Provide the (X, Y) coordinate of the cell's center where the given text is located.  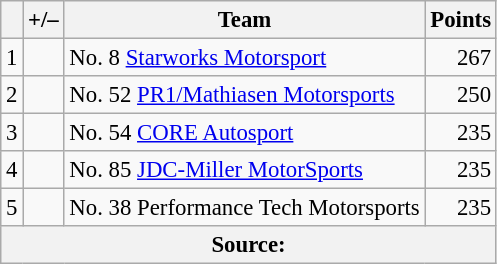
Team (244, 20)
4 (12, 170)
267 (460, 58)
No. 38 Performance Tech Motorsports (244, 208)
No. 52 PR1/Mathiasen Motorsports (244, 95)
Points (460, 20)
250 (460, 95)
No. 85 JDC-Miller MotorSports (244, 170)
5 (12, 208)
No. 54 CORE Autosport (244, 133)
+/– (44, 20)
2 (12, 95)
Source: (249, 245)
No. 8 Starworks Motorsport (244, 58)
1 (12, 58)
3 (12, 133)
